Extract the [X, Y] coordinate from the center of the cell holding the provided text.  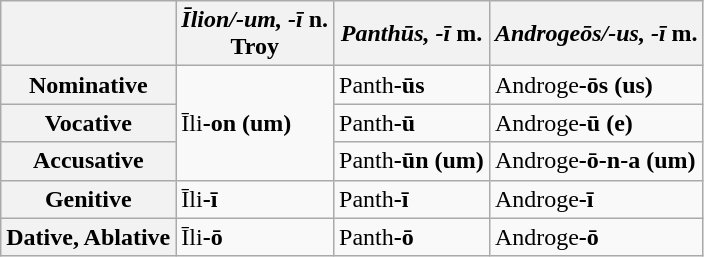
Panthūs, -ī m. [412, 34]
Panth-ūn (um) [412, 161]
Accusative [88, 161]
Androge-ōs (us) [596, 85]
Androgeōs/-us, -ī m. [596, 34]
Androge-ō [596, 237]
Panth-ū [412, 123]
Dative, Ablative [88, 237]
Vocative [88, 123]
Īlion/-um, -ī n.Troy [255, 34]
Genitive [88, 199]
Panth-ūs [412, 85]
Androge-ō-n-a (um) [596, 161]
Īli-ō [255, 237]
Īli-ī [255, 199]
Īli-on (um) [255, 123]
Androge-ū (e) [596, 123]
Panth-ō [412, 237]
Panth-ī [412, 199]
Androge-ī [596, 199]
Nominative [88, 85]
